Detect which cell encompasses the target text, then output its (x, y) center coordinate. 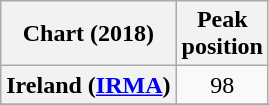
Ireland (IRMA) (88, 85)
98 (222, 85)
Peakposition (222, 34)
Chart (2018) (88, 34)
